Search for the cell housing the specified text and yield its (x, y) center coordinate. 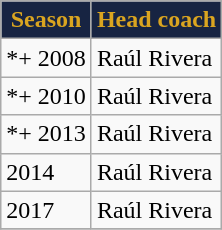
2017 (46, 210)
Head coach (156, 20)
*+ 2008 (46, 58)
*+ 2013 (46, 134)
2014 (46, 172)
Season (46, 20)
*+ 2010 (46, 96)
